Locate the cell with the specified text and output its [x, y] center coordinate. 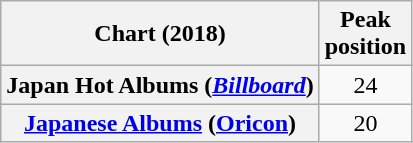
20 [365, 123]
Japanese Albums (Oricon) [160, 123]
24 [365, 85]
Chart (2018) [160, 34]
Peakposition [365, 34]
Japan Hot Albums (Billboard) [160, 85]
